Determine the [X, Y] coordinate at the center of the cell enclosing the given text.  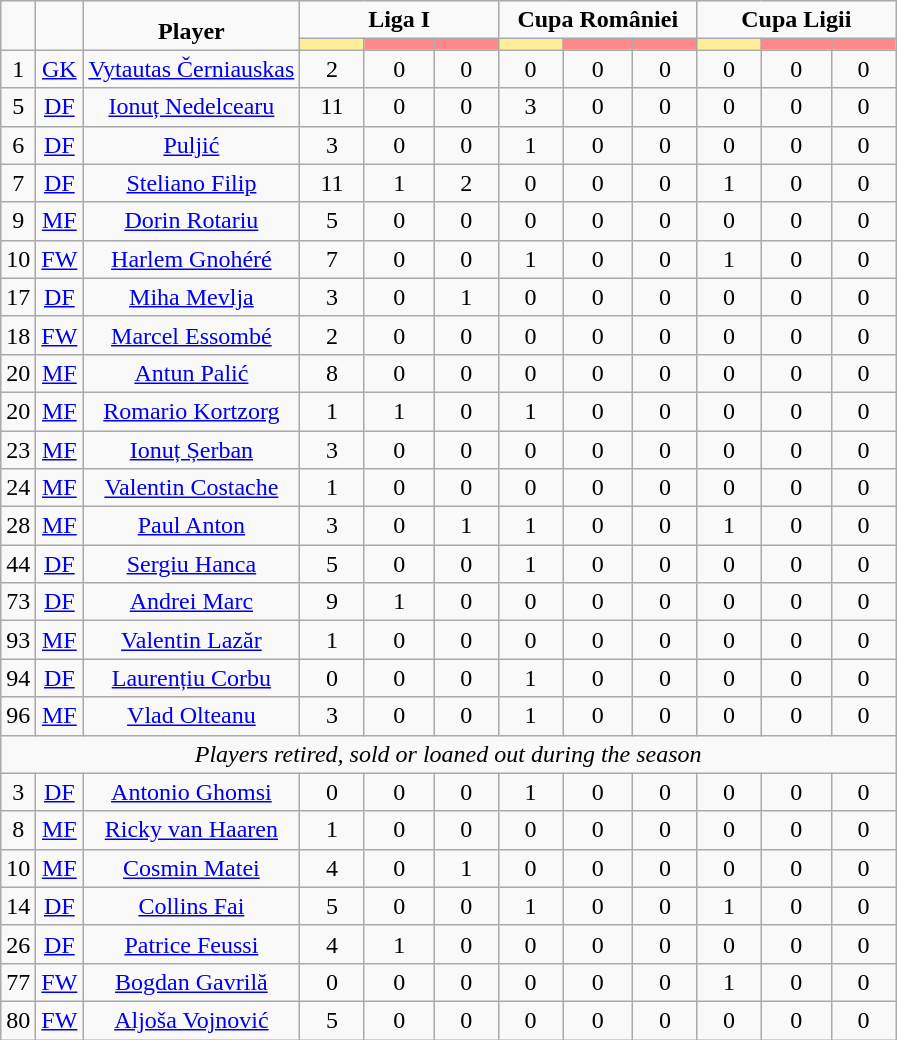
Player [192, 26]
26 [18, 944]
Antun Palić [192, 373]
94 [18, 678]
17 [18, 297]
Vlad Olteanu [192, 716]
Bogdan Gavrilă [192, 982]
96 [18, 716]
18 [18, 335]
Sergiu Hanca [192, 564]
24 [18, 488]
44 [18, 564]
Cosmin Matei [192, 868]
Cupa Ligii [796, 20]
Andrei Marc [192, 602]
28 [18, 526]
Collins Fai [192, 906]
Antonio Ghomsi [192, 792]
80 [18, 1020]
Cupa României [598, 20]
Ricky van Haaren [192, 830]
Laurențiu Corbu [192, 678]
Players retired, sold or loaned out during the season [448, 754]
6 [18, 145]
23 [18, 449]
Patrice Feussi [192, 944]
GK [60, 69]
Steliano Filip [192, 183]
Harlem Gnohéré [192, 259]
Dorin Rotariu [192, 221]
Marcel Essombé [192, 335]
Puljić [192, 145]
73 [18, 602]
Ionuț Nedelcearu [192, 107]
77 [18, 982]
Valentin Lazăr [192, 640]
Ionuț Șerban [192, 449]
Paul Anton [192, 526]
Valentin Costache [192, 488]
Aljoša Vojnović [192, 1020]
Liga I [400, 20]
Vytautas Černiauskas [192, 69]
14 [18, 906]
Romario Kortzorg [192, 411]
93 [18, 640]
Miha Mevlja [192, 297]
